From the cell containing the given text, extract its center point as (x, y) coordinate. 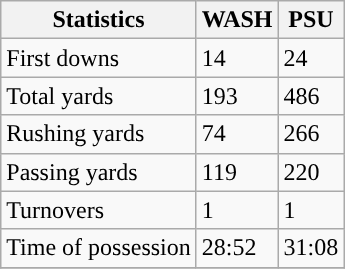
Time of possession (99, 248)
Total yards (99, 96)
24 (311, 58)
28:52 (237, 248)
Statistics (99, 20)
193 (237, 96)
Turnovers (99, 210)
First downs (99, 58)
266 (311, 134)
486 (311, 96)
Rushing yards (99, 134)
31:08 (311, 248)
74 (237, 134)
14 (237, 58)
220 (311, 172)
WASH (237, 20)
119 (237, 172)
Passing yards (99, 172)
PSU (311, 20)
